Find where the given text appears and provide that cell's center as [X, Y] coordinate. 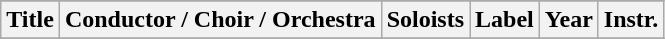
Year [568, 20]
Label [505, 20]
Soloists [425, 20]
Instr. [631, 20]
Conductor / Choir / Orchestra [220, 20]
Title [30, 20]
